Search for the cell housing the specified text and yield its (x, y) center coordinate. 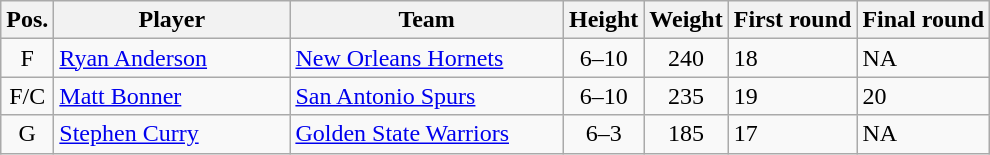
Player (172, 20)
235 (686, 96)
Team (427, 20)
Final round (924, 20)
Golden State Warriors (427, 134)
Weight (686, 20)
240 (686, 58)
Stephen Curry (172, 134)
F/C (28, 96)
Ryan Anderson (172, 58)
19 (792, 96)
First round (792, 20)
18 (792, 58)
New Orleans Hornets (427, 58)
Pos. (28, 20)
17 (792, 134)
G (28, 134)
Height (603, 20)
185 (686, 134)
F (28, 58)
San Antonio Spurs (427, 96)
20 (924, 96)
Matt Bonner (172, 96)
6–3 (603, 134)
